Capture the cell that displays the provided text and extract its (X, Y) central coordinate. 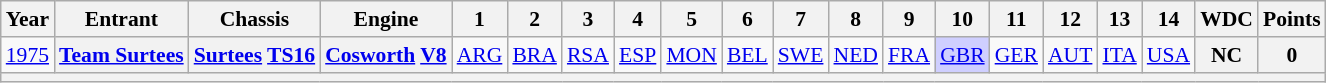
1975 (28, 55)
ARG (480, 55)
WDC (1226, 19)
12 (1070, 19)
13 (1119, 19)
GER (1016, 55)
14 (1168, 19)
5 (692, 19)
RSA (588, 55)
6 (748, 19)
3 (588, 19)
GBR (962, 55)
Points (1292, 19)
NED (855, 55)
Engine (386, 19)
Cosworth V8 (386, 55)
9 (909, 19)
Entrant (122, 19)
NC (1226, 55)
FRA (909, 55)
0 (1292, 55)
SWE (801, 55)
ITA (1119, 55)
BRA (534, 55)
11 (1016, 19)
ESP (638, 55)
MON (692, 55)
Chassis (254, 19)
2 (534, 19)
USA (1168, 55)
Year (28, 19)
Surtees TS16 (254, 55)
Team Surtees (122, 55)
7 (801, 19)
BEL (748, 55)
4 (638, 19)
1 (480, 19)
10 (962, 19)
AUT (1070, 55)
8 (855, 19)
